Search for the cell housing the specified text and yield its [x, y] center coordinate. 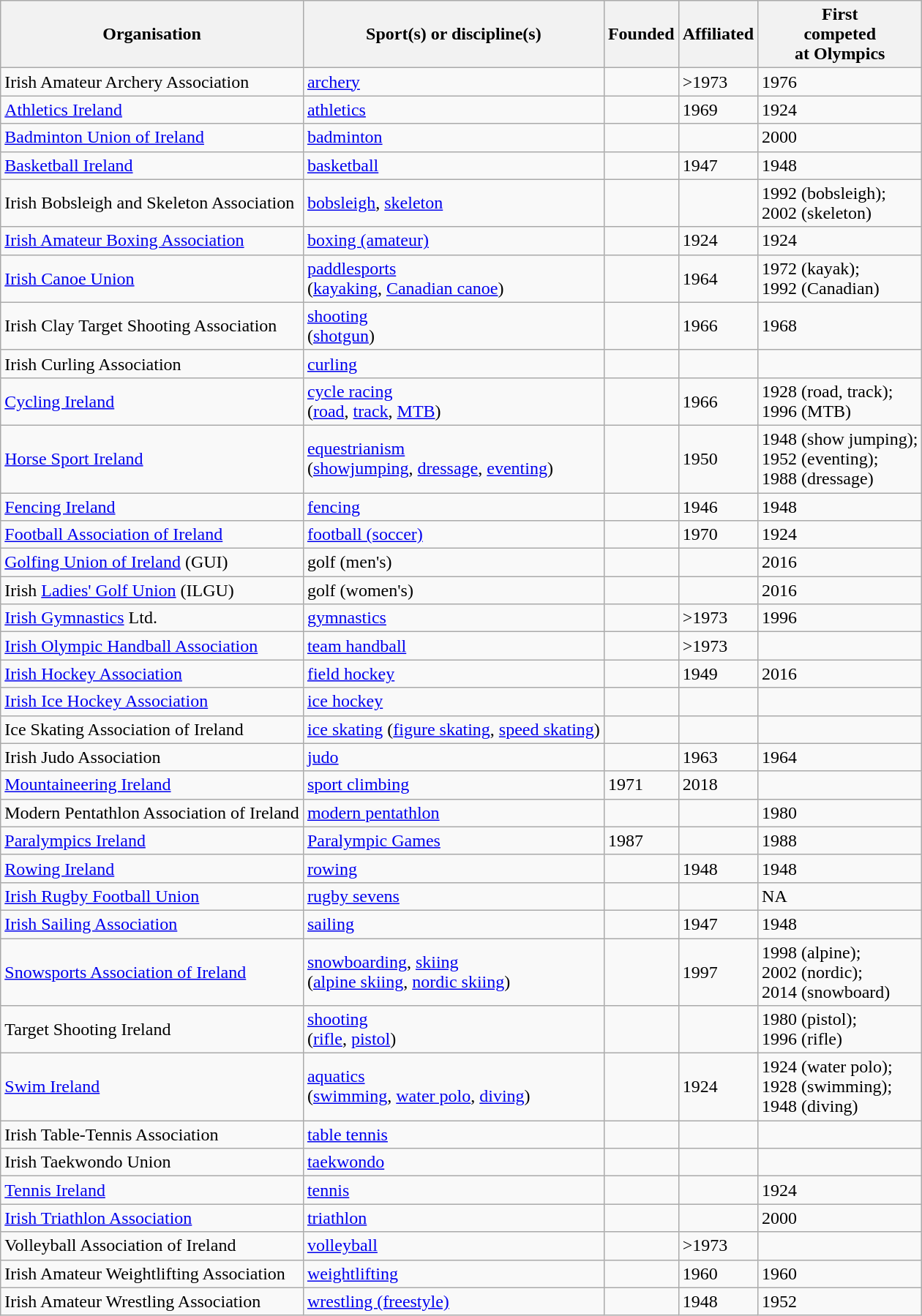
Irish Hockey Association [152, 674]
field hockey [454, 674]
1952 [840, 1301]
Founded [641, 34]
Basketball Ireland [152, 165]
Target Shooting Ireland [152, 1030]
1980 (pistol);1996 (rifle) [840, 1030]
cycle racing(road, track, MTB) [454, 401]
1992 (bobsleigh);2002 (skeleton) [840, 203]
Mountaineering Ireland [152, 785]
tennis [454, 1190]
sport climbing [454, 785]
snowboarding, skiing(alpine skiing, nordic skiing) [454, 971]
1980 [840, 813]
1976 [840, 82]
Tennis Ireland [152, 1190]
Ice Skating Association of Ireland [152, 729]
taekwondo [454, 1162]
Golfing Union of Ireland (GUI) [152, 563]
golf (men's) [454, 563]
NA [840, 896]
athletics [454, 110]
1946 [718, 507]
Football Association of Ireland [152, 535]
Paralympics Ireland [152, 841]
Paralympic Games [454, 841]
Swim Ireland [152, 1087]
Irish Curling Association [152, 364]
Irish Rugby Football Union [152, 896]
paddlesports(kayaking, Canadian canoe) [454, 278]
1949 [718, 674]
Irish Amateur Weightlifting Association [152, 1274]
basketball [454, 165]
2018 [718, 785]
Irish Ladies' Golf Union (ILGU) [152, 590]
1924 (water polo);1928 (swimming);1948 (diving) [840, 1087]
Irish Gymnastics Ltd. [152, 618]
football (soccer) [454, 535]
Affiliated [718, 34]
archery [454, 82]
Irish Ice Hockey Association [152, 702]
team handball [454, 646]
Irish Sailing Association [152, 924]
Fencing Ireland [152, 507]
Irish Bobsleigh and Skeleton Association [152, 203]
wrestling (freestyle) [454, 1301]
Modern Pentathlon Association of Ireland [152, 813]
1971 [641, 785]
Cycling Ireland [152, 401]
aquatics(swimming, water polo, diving) [454, 1087]
Organisation [152, 34]
1998 (alpine);2002 (nordic);2014 (snowboard) [840, 971]
1987 [641, 841]
rugby sevens [454, 896]
1996 [840, 618]
rowing [454, 868]
equestrianism(showjumping, dressage, eventing) [454, 459]
shooting(shotgun) [454, 326]
Irish Canoe Union [152, 278]
weightlifting [454, 1274]
ice skating (figure skating, speed skating) [454, 729]
1970 [718, 535]
Irish Taekwondo Union [152, 1162]
modern pentathlon [454, 813]
Irish Amateur Archery Association [152, 82]
Irish Judo Association [152, 757]
Irish Olympic Handball Association [152, 646]
1963 [718, 757]
Horse Sport Ireland [152, 459]
gymnastics [454, 618]
golf (women's) [454, 590]
1948 (show jumping);1952 (eventing);1988 (dressage) [840, 459]
Rowing Ireland [152, 868]
Firstcompetedat Olympics [840, 34]
Volleyball Association of Ireland [152, 1246]
Sport(s) or discipline(s) [454, 34]
sailing [454, 924]
Badminton Union of Ireland [152, 138]
1950 [718, 459]
1997 [718, 971]
shooting(rifle, pistol) [454, 1030]
1969 [718, 110]
Irish Triathlon Association [152, 1218]
badminton [454, 138]
bobsleigh, skeleton [454, 203]
boxing (amateur) [454, 241]
Athletics Ireland [152, 110]
volleyball [454, 1246]
judo [454, 757]
1972 (kayak);1992 (Canadian) [840, 278]
1988 [840, 841]
Irish Table-Tennis Association [152, 1135]
Irish Amateur Boxing Association [152, 241]
curling [454, 364]
ice hockey [454, 702]
Irish Amateur Wrestling Association [152, 1301]
1968 [840, 326]
triathlon [454, 1218]
Irish Clay Target Shooting Association [152, 326]
1928 (road, track);1996 (MTB) [840, 401]
fencing [454, 507]
table tennis [454, 1135]
Snowsports Association of Ireland [152, 971]
